Locate the cell with the specified text and output its [x, y] center coordinate. 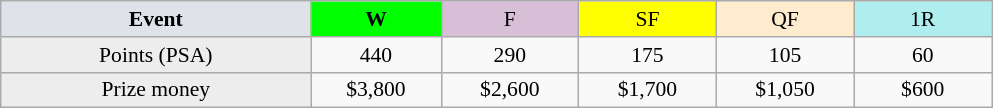
105 [785, 55]
Points (PSA) [156, 55]
$1,050 [785, 90]
$3,800 [376, 90]
1R [923, 19]
$2,600 [510, 90]
Event [156, 19]
Prize money [156, 90]
290 [510, 55]
W [376, 19]
175 [648, 55]
QF [785, 19]
$600 [923, 90]
440 [376, 55]
60 [923, 55]
SF [648, 19]
F [510, 19]
$1,700 [648, 90]
